Capture the cell that displays the provided text and extract its (x, y) central coordinate. 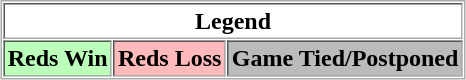
Reds Win (58, 58)
Reds Loss (169, 58)
Legend (233, 21)
Game Tied/Postponed (344, 58)
